Detect which cell encompasses the target text, then output its [X, Y] center coordinate. 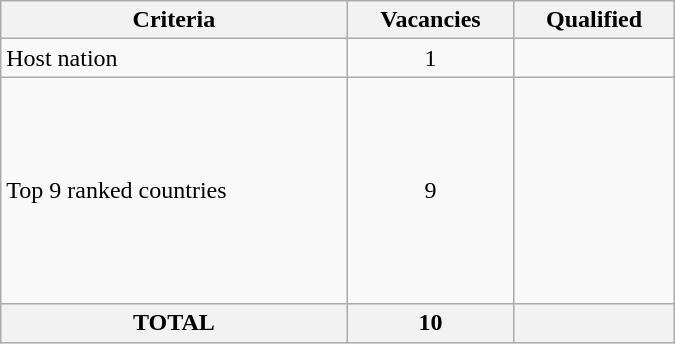
1 [430, 58]
TOTAL [174, 323]
Qualified [594, 20]
Top 9 ranked countries [174, 190]
Vacancies [430, 20]
Host nation [174, 58]
10 [430, 323]
Criteria [174, 20]
9 [430, 190]
